From the cell containing the given text, extract its center point as (X, Y) coordinate. 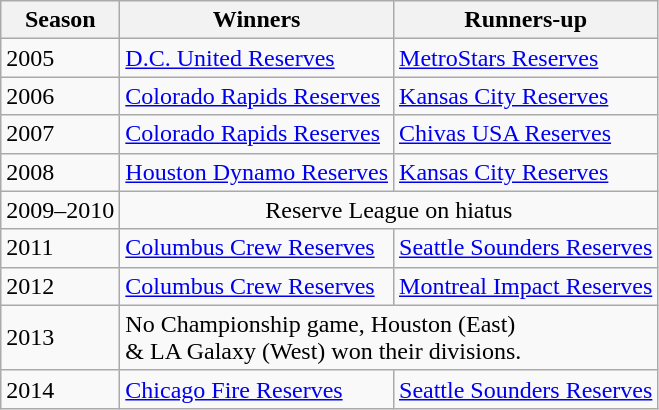
2014 (60, 389)
No Championship game, Houston (East)& LA Galaxy (West) won their divisions. (389, 338)
2012 (60, 286)
Chicago Fire Reserves (257, 389)
D.C. United Reserves (257, 58)
2009–2010 (60, 210)
2013 (60, 338)
2008 (60, 172)
Runners-up (526, 20)
2007 (60, 134)
Chivas USA Reserves (526, 134)
Montreal Impact Reserves (526, 286)
2005 (60, 58)
Winners (257, 20)
Season (60, 20)
MetroStars Reserves (526, 58)
Houston Dynamo Reserves (257, 172)
2006 (60, 96)
2011 (60, 248)
Reserve League on hiatus (389, 210)
